Detect which cell encompasses the target text, then output its [X, Y] center coordinate. 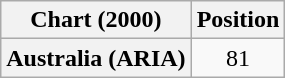
81 [238, 58]
Australia (ARIA) [96, 58]
Position [238, 20]
Chart (2000) [96, 20]
